Detect which cell encompasses the target text, then output its [x, y] center coordinate. 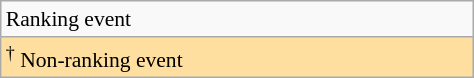
† Non-ranking event [237, 58]
Ranking event [237, 19]
